Find where the given text appears and provide that cell's center as (X, Y) coordinate. 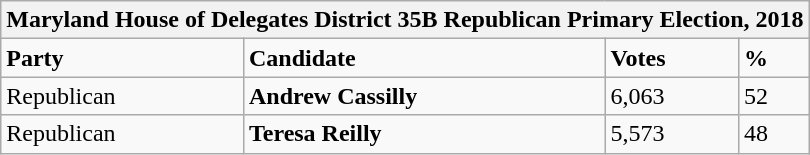
Candidate (424, 58)
% (774, 58)
48 (774, 134)
Maryland House of Delegates District 35B Republican Primary Election, 2018 (405, 20)
5,573 (672, 134)
Teresa Reilly (424, 134)
Party (122, 58)
Andrew Cassilly (424, 96)
6,063 (672, 96)
52 (774, 96)
Votes (672, 58)
